Detect which cell encompasses the target text, then output its [X, Y] center coordinate. 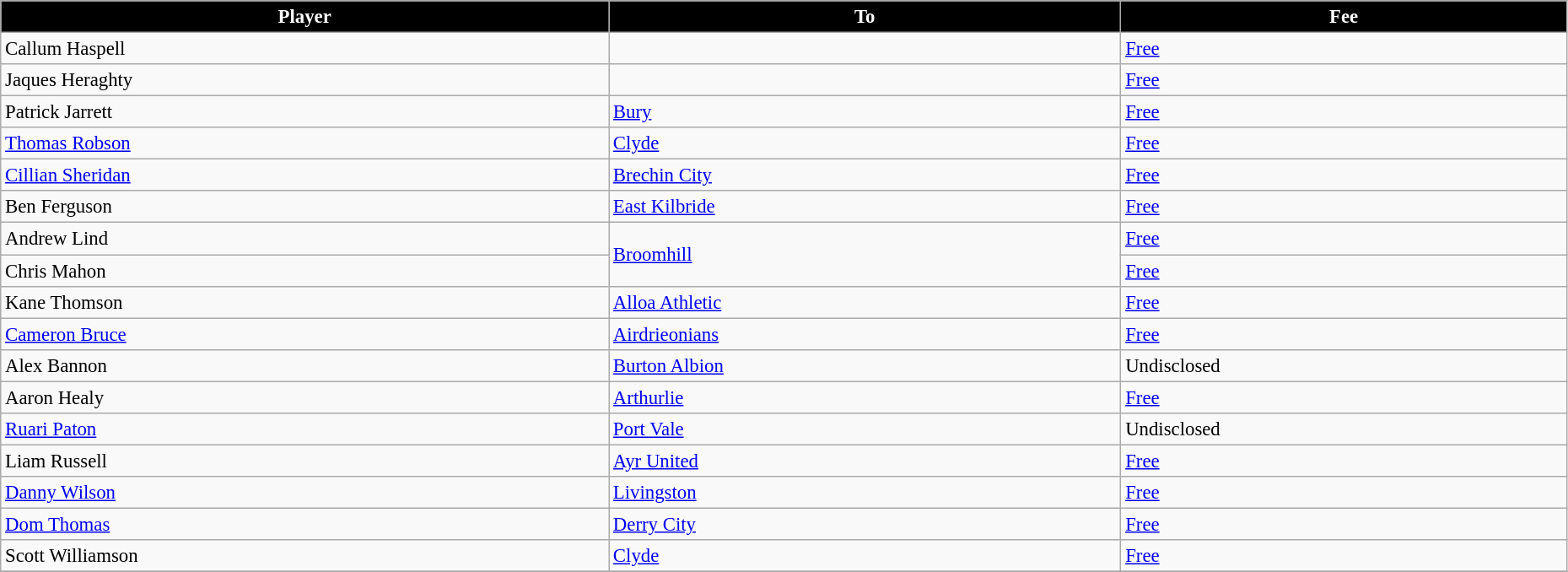
Patrick Jarrett [305, 112]
Thomas Robson [305, 143]
Fee [1344, 17]
Alex Bannon [305, 365]
Bury [865, 112]
Scott Williamson [305, 556]
Jaques Heraghty [305, 80]
Port Vale [865, 429]
Brechin City [865, 175]
Kane Thomson [305, 302]
Burton Albion [865, 365]
Dom Thomas [305, 524]
Andrew Lind [305, 239]
East Kilbride [865, 207]
Callum Haspell [305, 49]
Livingston [865, 493]
Liam Russell [305, 461]
Aaron Healy [305, 397]
Ayr United [865, 461]
Airdrieonians [865, 334]
Player [305, 17]
Arthurlie [865, 397]
Broomhill [865, 255]
To [865, 17]
Cillian Sheridan [305, 175]
Ruari Paton [305, 429]
Danny Wilson [305, 493]
Ben Ferguson [305, 207]
Chris Mahon [305, 271]
Alloa Athletic [865, 302]
Derry City [865, 524]
Cameron Bruce [305, 334]
